Capture the cell that displays the provided text and extract its (x, y) central coordinate. 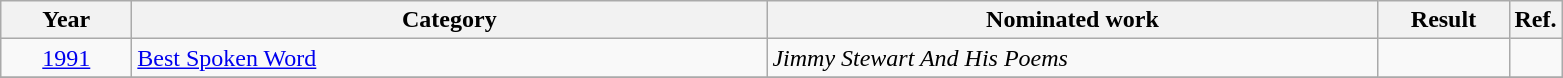
Jimmy Stewart And His Poems (1072, 58)
Category (450, 20)
1991 (66, 58)
Ref. (1536, 20)
Best Spoken Word (450, 58)
Year (66, 20)
Result (1444, 20)
Nominated work (1072, 20)
